Identify which cell holds the provided text, then report its (x, y) central coordinate. 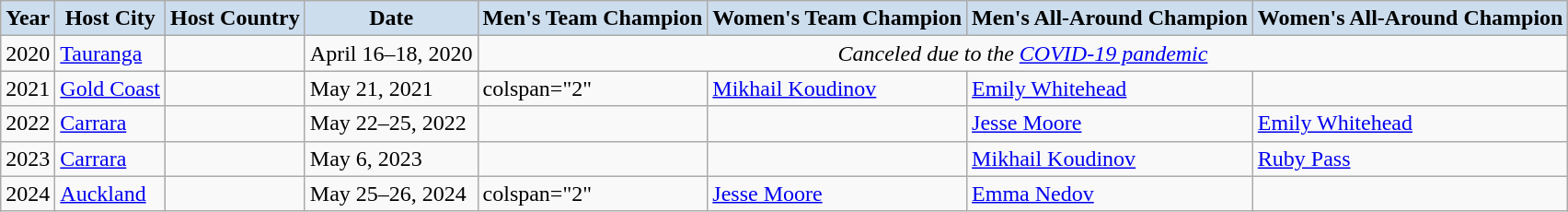
2021 (28, 88)
Date (391, 18)
Tauranga (110, 53)
2020 (28, 53)
April 16–18, 2020 (391, 53)
2023 (28, 159)
Women's All-Around Champion (1410, 18)
May 22–25, 2022 (391, 124)
Ruby Pass (1410, 159)
May 6, 2023 (391, 159)
Emma Nedov (1110, 194)
2024 (28, 194)
Host Country (236, 18)
Men's Team Champion (593, 18)
May 21, 2021 (391, 88)
Year (28, 18)
2022 (28, 124)
Host City (110, 18)
Auckland (110, 194)
Men's All-Around Champion (1110, 18)
Women's Team Champion (837, 18)
Gold Coast (110, 88)
Canceled due to the COVID-19 pandemic (1023, 53)
May 25–26, 2024 (391, 194)
